Provide the [x, y] coordinate of the cell's center where the given text is located.  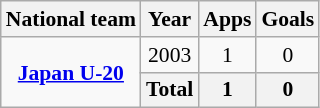
National team [71, 19]
Japan U-20 [71, 72]
Apps [227, 19]
Year [170, 19]
Total [170, 90]
Goals [288, 19]
2003 [170, 55]
